Identify which cell holds the provided text, then report its [X, Y] central coordinate. 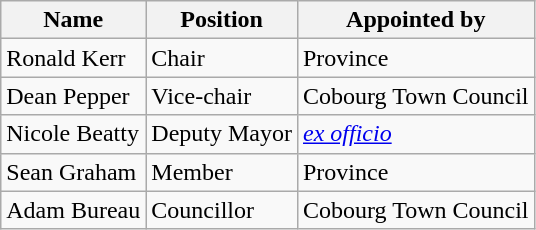
Ronald Kerr [74, 58]
Dean Pepper [74, 96]
Adam Bureau [74, 210]
Member [222, 172]
Councillor [222, 210]
Deputy Mayor [222, 134]
Sean Graham [74, 172]
Appointed by [416, 20]
Vice-chair [222, 96]
ex officio [416, 134]
Nicole Beatty [74, 134]
Position [222, 20]
Chair [222, 58]
Name [74, 20]
